Identify which cell holds the provided text, then report its [x, y] central coordinate. 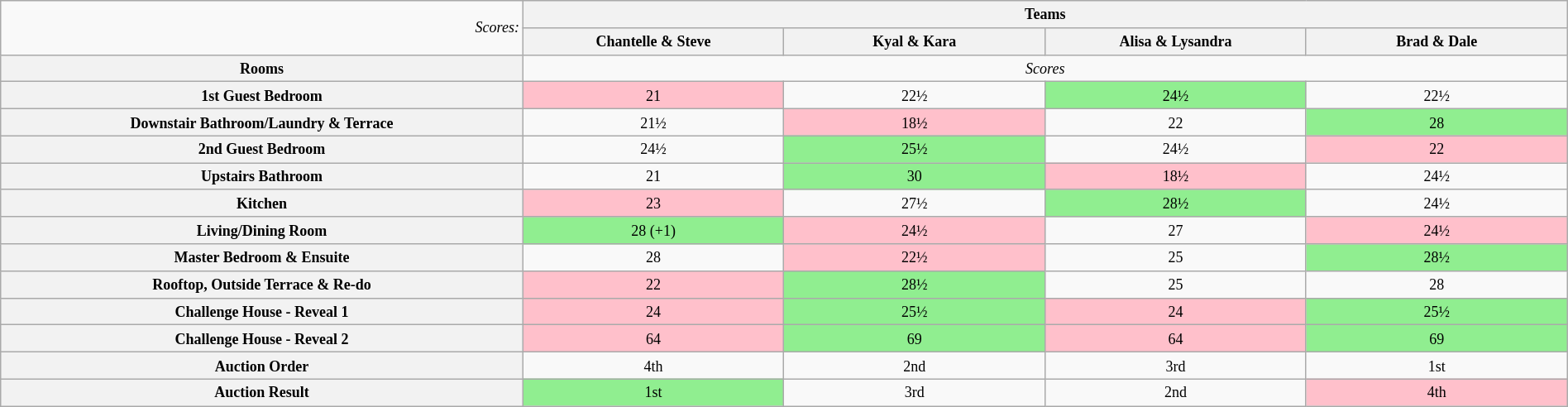
23 [653, 203]
Kitchen [262, 203]
Rooms [262, 68]
Rooftop, Outside Terrace & Re-do [262, 285]
1st Guest Bedroom [262, 96]
Auction Order [262, 366]
Master Bedroom & Ensuite [262, 258]
Chantelle & Steve [653, 41]
Kyal & Kara [915, 41]
Scores: [262, 28]
Living/Dining Room [262, 230]
27 [1176, 230]
27½ [915, 203]
Downstair Bathroom/Laundry & Terrace [262, 122]
Challenge House - Reveal 2 [262, 339]
Upstairs Bathroom [262, 177]
21½ [653, 122]
Alisa & Lysandra [1176, 41]
Auction Result [262, 392]
Brad & Dale [1437, 41]
28 (+1) [653, 230]
Scores [1045, 68]
Teams [1045, 15]
2nd Guest Bedroom [262, 149]
Challenge House - Reveal 1 [262, 311]
30 [915, 177]
